Search for the cell housing the specified text and yield its [X, Y] center coordinate. 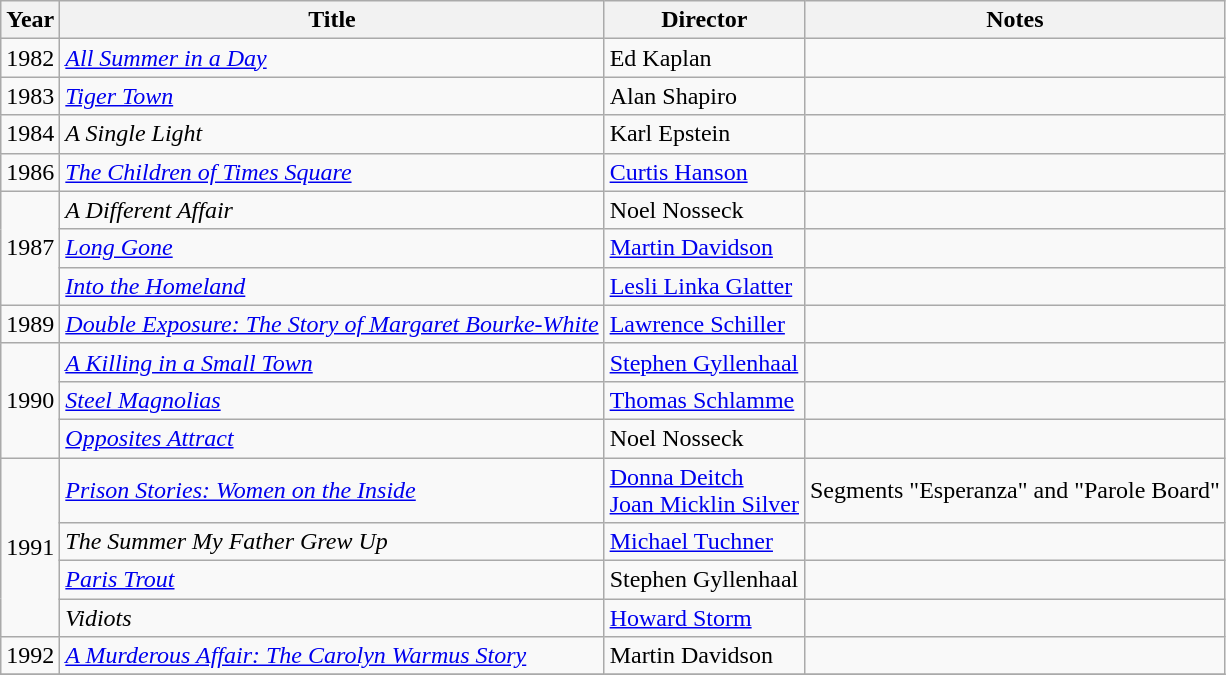
Thomas Schlamme [704, 400]
Segments "Esperanza" and "Parole Board" [1014, 490]
1987 [30, 248]
1992 [30, 656]
1989 [30, 324]
The Children of Times Square [332, 172]
Title [332, 20]
A Murderous Affair: The Carolyn Warmus Story [332, 656]
Double Exposure: The Story of Margaret Bourke-White [332, 324]
Steel Magnolias [332, 400]
Tiger Town [332, 96]
Notes [1014, 20]
The Summer My Father Grew Up [332, 542]
A Single Light [332, 134]
1983 [30, 96]
Ed Kaplan [704, 58]
Paris Trout [332, 580]
1991 [30, 548]
Year [30, 20]
Curtis Hanson [704, 172]
1984 [30, 134]
1990 [30, 400]
Prison Stories: Women on the Inside [332, 490]
Director [704, 20]
Opposites Attract [332, 438]
Alan Shapiro [704, 96]
Long Gone [332, 248]
1982 [30, 58]
Into the Homeland [332, 286]
A Killing in a Small Town [332, 362]
All Summer in a Day [332, 58]
Donna DeitchJoan Micklin Silver [704, 490]
Karl Epstein [704, 134]
A Different Affair [332, 210]
Vidiots [332, 618]
Michael Tuchner [704, 542]
Howard Storm [704, 618]
Lawrence Schiller [704, 324]
1986 [30, 172]
Lesli Linka Glatter [704, 286]
